Return the (X, Y) coordinate for the center point of the cell that contains the specified text.  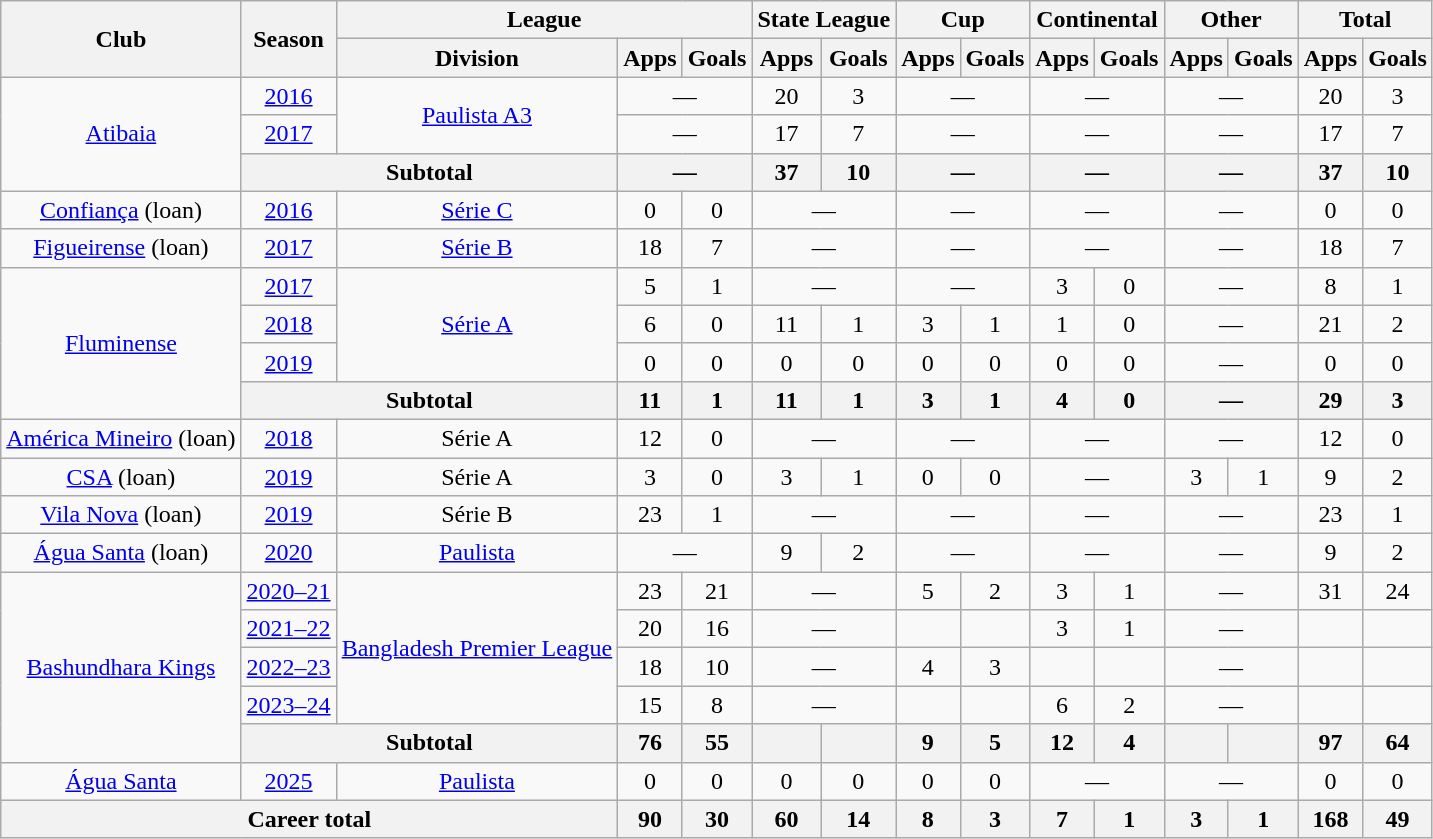
Cup (963, 20)
Água Santa (loan) (121, 553)
76 (650, 743)
League (544, 20)
Confiança (loan) (121, 210)
Career total (310, 819)
Season (288, 39)
2022–23 (288, 667)
Figueirense (loan) (121, 248)
Continental (1097, 20)
State League (824, 20)
CSA (loan) (121, 477)
97 (1330, 743)
Vila Nova (loan) (121, 515)
Paulista A3 (477, 115)
Fluminense (121, 343)
2023–24 (288, 705)
55 (717, 743)
24 (1398, 591)
16 (717, 629)
Água Santa (121, 781)
15 (650, 705)
31 (1330, 591)
Bangladesh Premier League (477, 648)
2020 (288, 553)
90 (650, 819)
30 (717, 819)
Club (121, 39)
Other (1231, 20)
Total (1365, 20)
49 (1398, 819)
Atibaia (121, 134)
América Mineiro (loan) (121, 438)
Division (477, 58)
168 (1330, 819)
64 (1398, 743)
60 (786, 819)
14 (858, 819)
29 (1330, 400)
Bashundhara Kings (121, 667)
Série C (477, 210)
2021–22 (288, 629)
2025 (288, 781)
2020–21 (288, 591)
